For the text-containing cell, return its midpoint in (x, y) coordinate format. 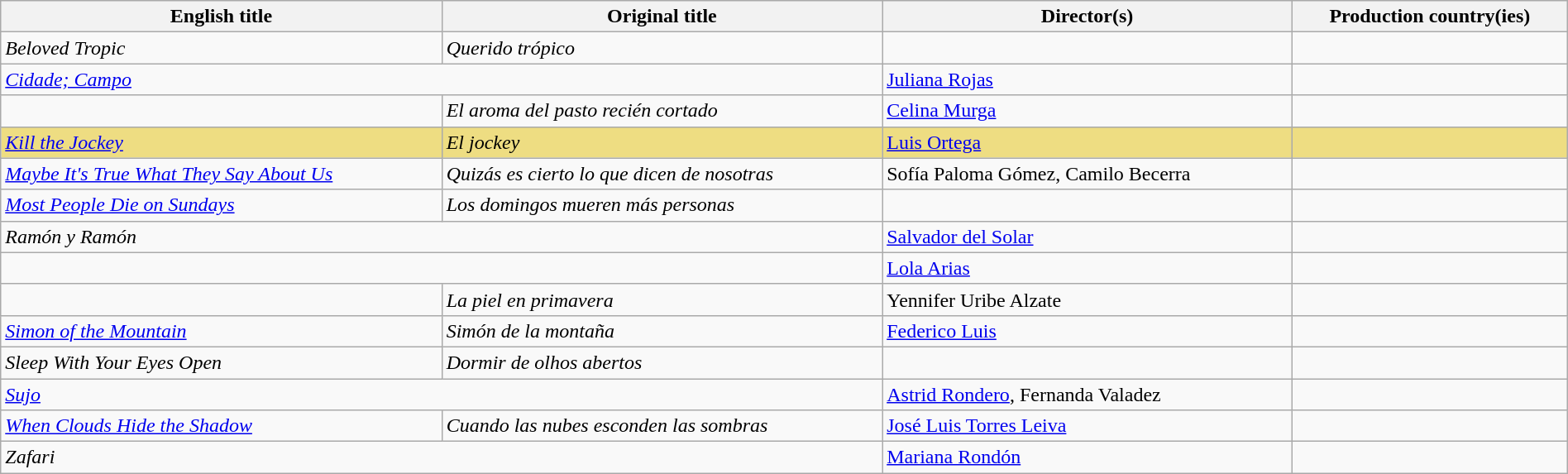
Federico Luis (1088, 331)
Astrid Rondero, Fernanda Valadez (1088, 395)
Sujo (442, 395)
El jockey (662, 142)
Maybe It's True What They Say About Us (222, 174)
Dormir de olhos abertos (662, 362)
Simón de la montaña (662, 331)
Original title (662, 17)
Sofía Paloma Gómez, Camilo Becerra (1088, 174)
Juliana Rojas (1088, 79)
Director(s) (1088, 17)
Kill the Jockey (222, 142)
Luis Ortega (1088, 142)
La piel en primavera (662, 299)
Quizás es cierto lo que dicen de nosotras (662, 174)
When Clouds Hide the Shadow (222, 426)
Beloved Tropic (222, 48)
Salvador del Solar (1088, 237)
Most People Die on Sundays (222, 205)
Production country(ies) (1429, 17)
Querido trópico (662, 48)
Celina Murga (1088, 111)
Lola Arias (1088, 268)
Los domingos mueren más personas (662, 205)
Sleep With Your Eyes Open (222, 362)
Mariana Rondón (1088, 457)
Yennifer Uribe Alzate (1088, 299)
Simon of the Mountain (222, 331)
Zafari (442, 457)
English title (222, 17)
Cidade; Campo (442, 79)
El aroma del pasto recién cortado (662, 111)
Cuando las nubes esconden las sombras (662, 426)
José Luis Torres Leiva (1088, 426)
Ramón y Ramón (442, 237)
